Provide the (x, y) coordinate of the cell's center where the given text is located.  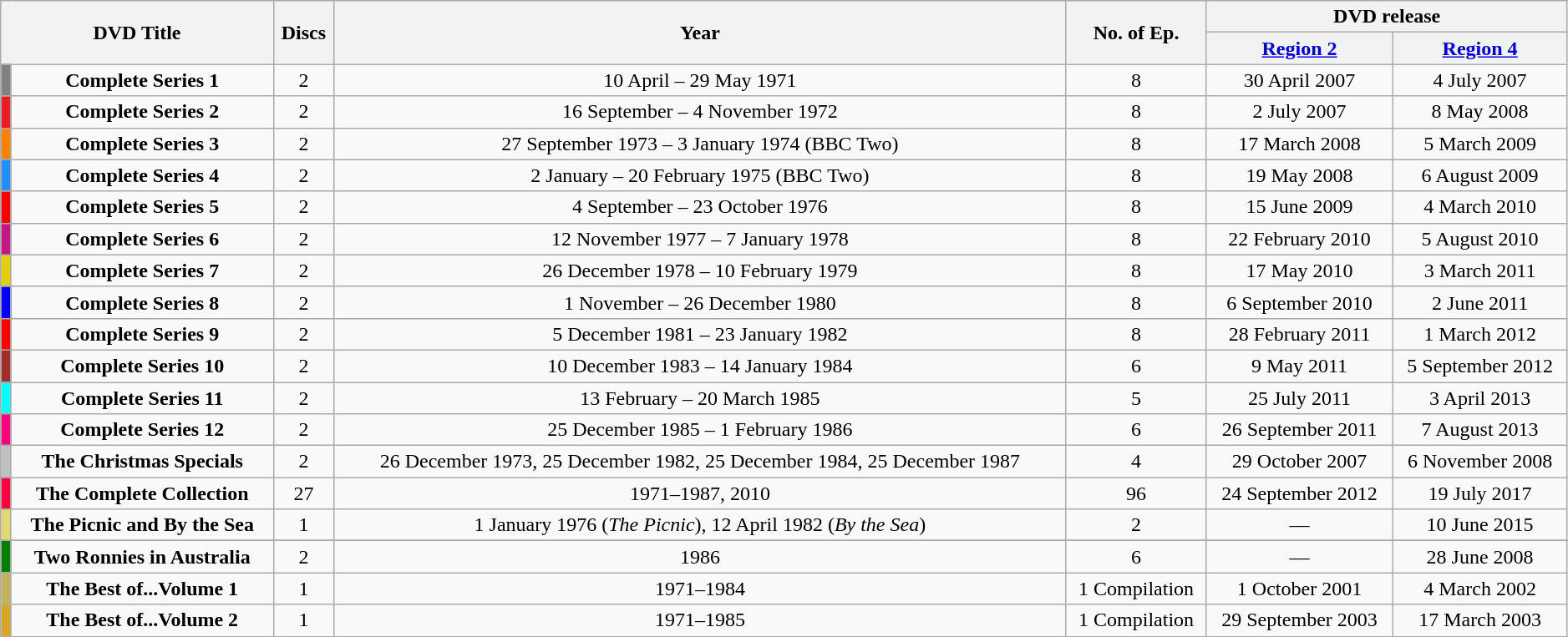
7 August 2013 (1480, 430)
3 March 2011 (1480, 270)
25 July 2011 (1300, 398)
28 February 2011 (1300, 334)
10 December 1983 – 14 January 1984 (700, 366)
5 August 2010 (1480, 239)
27 (304, 493)
6 November 2008 (1480, 462)
16 September – 4 November 1972 (700, 112)
1986 (700, 557)
8 May 2008 (1480, 112)
Complete Series 7 (142, 270)
13 February – 20 March 1985 (700, 398)
Complete Series 3 (142, 144)
4 July 2007 (1480, 80)
6 August 2009 (1480, 175)
30 April 2007 (1300, 80)
1971–1985 (700, 620)
5 September 2012 (1480, 366)
26 December 1973, 25 December 1982, 25 December 1984, 25 December 1987 (700, 462)
DVD release (1387, 17)
15 June 2009 (1300, 207)
29 September 2003 (1300, 620)
5 March 2009 (1480, 144)
Complete Series 12 (142, 430)
1 November – 26 December 1980 (700, 302)
The Christmas Specials (142, 462)
No. of Ep. (1136, 33)
26 December 1978 – 10 February 1979 (700, 270)
Year (700, 33)
4 March 2002 (1480, 589)
2 June 2011 (1480, 302)
28 June 2008 (1480, 557)
25 December 1985 – 1 February 1986 (700, 430)
Complete Series 8 (142, 302)
1971–1984 (700, 589)
4 March 2010 (1480, 207)
4 September – 23 October 1976 (700, 207)
1971–1987, 2010 (700, 493)
The Picnic and By the Sea (142, 525)
1 January 1976 (The Picnic), 12 April 1982 (By the Sea) (700, 525)
5 (1136, 398)
19 July 2017 (1480, 493)
24 September 2012 (1300, 493)
29 October 2007 (1300, 462)
Complete Series 4 (142, 175)
4 (1136, 462)
Complete Series 2 (142, 112)
17 March 2008 (1300, 144)
17 March 2003 (1480, 620)
Complete Series 10 (142, 366)
27 September 1973 – 3 January 1974 (BBC Two) (700, 144)
The Complete Collection (142, 493)
26 September 2011 (1300, 430)
Complete Series 6 (142, 239)
1 October 2001 (1300, 589)
Region 4 (1480, 48)
Region 2 (1300, 48)
Complete Series 1 (142, 80)
6 September 2010 (1300, 302)
The Best of...Volume 1 (142, 589)
3 April 2013 (1480, 398)
12 November 1977 – 7 January 1978 (700, 239)
DVD Title (137, 33)
The Best of...Volume 2 (142, 620)
17 May 2010 (1300, 270)
Complete Series 11 (142, 398)
Complete Series 5 (142, 207)
1 March 2012 (1480, 334)
22 February 2010 (1300, 239)
Two Ronnies in Australia (142, 557)
Discs (304, 33)
Complete Series 9 (142, 334)
5 December 1981 – 23 January 1982 (700, 334)
9 May 2011 (1300, 366)
2 January – 20 February 1975 (BBC Two) (700, 175)
96 (1136, 493)
2 July 2007 (1300, 112)
10 April – 29 May 1971 (700, 80)
10 June 2015 (1480, 525)
19 May 2008 (1300, 175)
